Find where the given text appears and provide that cell's center as (X, Y) coordinate. 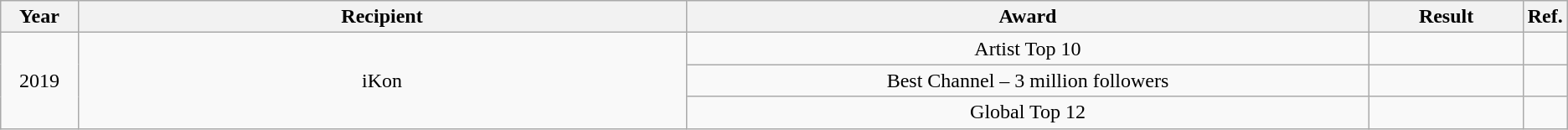
Award (1028, 17)
Global Top 12 (1028, 112)
Ref. (1545, 17)
2019 (39, 81)
Recipient (382, 17)
Artist Top 10 (1028, 49)
Result (1446, 17)
iKon (382, 81)
Best Channel – 3 million followers (1028, 81)
Year (39, 17)
